Identify which cell holds the provided text, then report its (X, Y) central coordinate. 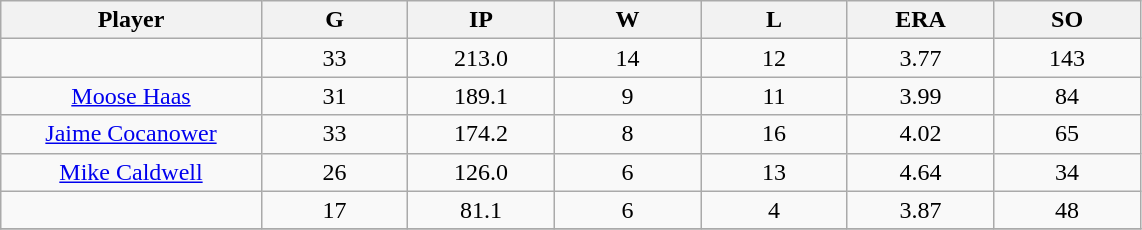
9 (628, 96)
3.99 (920, 96)
16 (774, 134)
IP (482, 20)
26 (334, 172)
13 (774, 172)
11 (774, 96)
31 (334, 96)
8 (628, 134)
Moose Haas (131, 96)
48 (1068, 210)
ERA (920, 20)
Player (131, 20)
L (774, 20)
4.64 (920, 172)
W (628, 20)
Mike Caldwell (131, 172)
81.1 (482, 210)
4 (774, 210)
14 (628, 58)
65 (1068, 134)
3.87 (920, 210)
143 (1068, 58)
12 (774, 58)
SO (1068, 20)
4.02 (920, 134)
174.2 (482, 134)
84 (1068, 96)
3.77 (920, 58)
126.0 (482, 172)
Jaime Cocanower (131, 134)
213.0 (482, 58)
34 (1068, 172)
189.1 (482, 96)
G (334, 20)
17 (334, 210)
